Provide the (X, Y) coordinate of the cell's center where the given text is located.  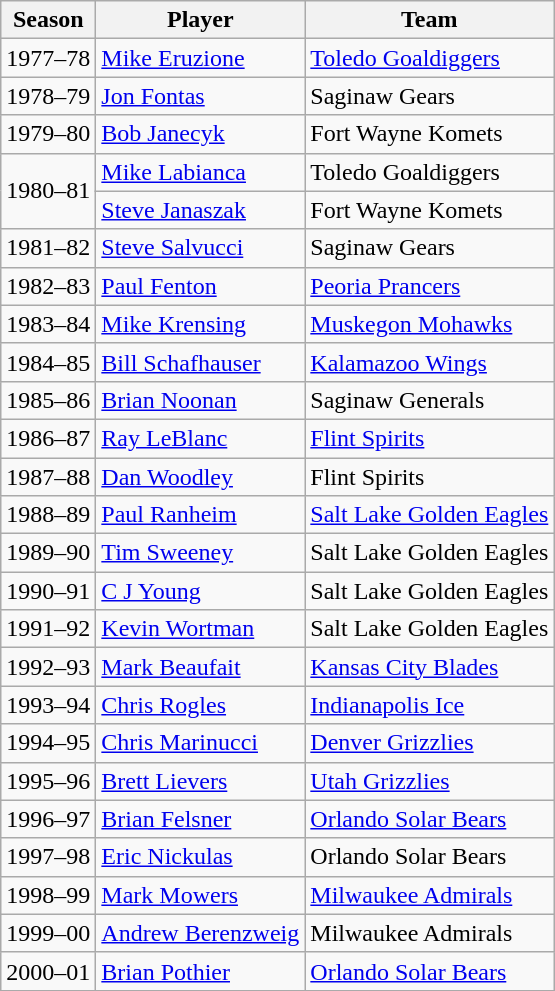
2000–01 (48, 971)
1994–95 (48, 743)
Peoria Prancers (430, 286)
Brian Pothier (200, 971)
1980–81 (48, 191)
Utah Grizzlies (430, 781)
Mark Mowers (200, 895)
Paul Fenton (200, 286)
Mike Eruzione (200, 58)
Brian Felsner (200, 819)
Mike Labianca (200, 172)
Brian Noonan (200, 400)
Steve Janaszak (200, 210)
1998–99 (48, 895)
1997–98 (48, 857)
Chris Marinucci (200, 743)
1995–96 (48, 781)
1988–89 (48, 515)
1979–80 (48, 134)
1985–86 (48, 400)
Season (48, 20)
Muskegon Mohawks (430, 324)
Brett Lievers (200, 781)
Paul Ranheim (200, 515)
Eric Nickulas (200, 857)
1991–92 (48, 629)
1993–94 (48, 705)
Tim Sweeney (200, 553)
1990–91 (48, 591)
Kevin Wortman (200, 629)
Ray LeBlanc (200, 438)
Team (430, 20)
Steve Salvucci (200, 248)
Denver Grizzlies (430, 743)
Kalamazoo Wings (430, 362)
1989–90 (48, 553)
1981–82 (48, 248)
Bill Schafhauser (200, 362)
Mark Beaufait (200, 667)
1996–97 (48, 819)
1977–78 (48, 58)
Bob Janecyk (200, 134)
1982–83 (48, 286)
1978–79 (48, 96)
Jon Fontas (200, 96)
Chris Rogles (200, 705)
Indianapolis Ice (430, 705)
1983–84 (48, 324)
Dan Woodley (200, 477)
Mike Krensing (200, 324)
1984–85 (48, 362)
1986–87 (48, 438)
1999–00 (48, 933)
Player (200, 20)
1987–88 (48, 477)
C J Young (200, 591)
1992–93 (48, 667)
Kansas City Blades (430, 667)
Saginaw Generals (430, 400)
Andrew Berenzweig (200, 933)
